Output the [X, Y] coordinate of the center of the cell containing the given text.  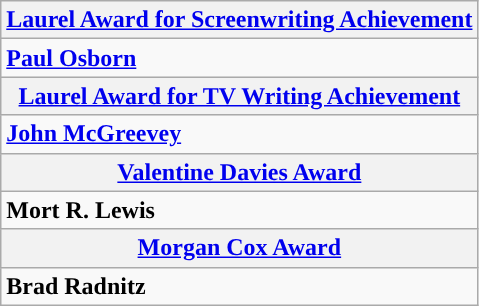
Paul Osborn [240, 58]
Valentine Davies Award [240, 172]
Brad Radnitz [240, 286]
John McGreevey [240, 134]
Mort R. Lewis [240, 210]
Morgan Cox Award [240, 248]
Laurel Award for TV Writing Achievement [240, 96]
Laurel Award for Screenwriting Achievement [240, 20]
